Extract the [x, y] coordinate from the center of the cell holding the provided text.  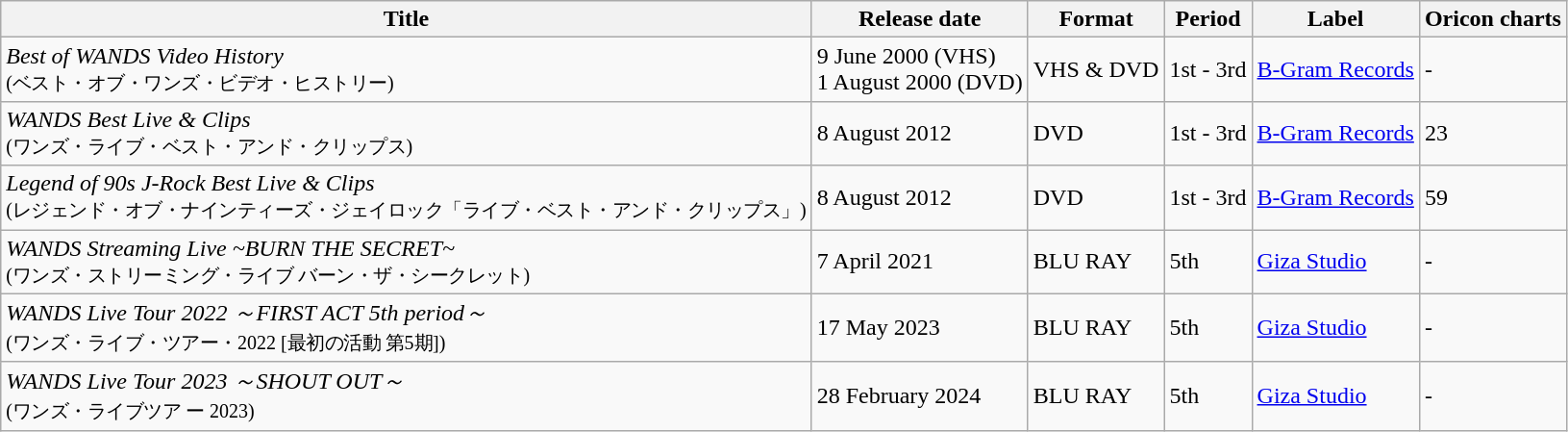
Best of WANDS Video History(ベスト・オブ・ワンズ・ビデオ・ヒストリー) [406, 69]
28 February 2024 [919, 396]
Format [1096, 19]
WANDS Streaming Live ~BURN THE SECRET~(ワンズ・ストリーミング・ライブ バーン・ザ・シークレット) [406, 262]
7 April 2021 [919, 262]
Title [406, 19]
Legend of 90s J-Rock Best Live & Clips(レジェンド・オブ・ナインティーズ・ジェイロック「ライブ・ベスト・アンド・クリップス」) [406, 198]
17 May 2023 [919, 327]
Period [1207, 19]
23 [1492, 133]
WANDS Live Tour 2023 ～SHOUT OUT～(ワンズ・ライブツア ー 2023) [406, 396]
59 [1492, 198]
Release date [919, 19]
9 June 2000 (VHS) 1 August 2000 (DVD) [919, 69]
VHS & DVD [1096, 69]
Oricon charts [1492, 19]
Label [1335, 19]
WANDS Best Live & Clips(ワンズ・ライブ・ベスト・アンド・クリップス) [406, 133]
WANDS Live Tour 2022 ～FIRST ACT 5th period～(ワンズ・ライブ・ツアー・2022 [最初の活動 第5期]) [406, 327]
